For the text-containing cell, return its midpoint in (x, y) coordinate format. 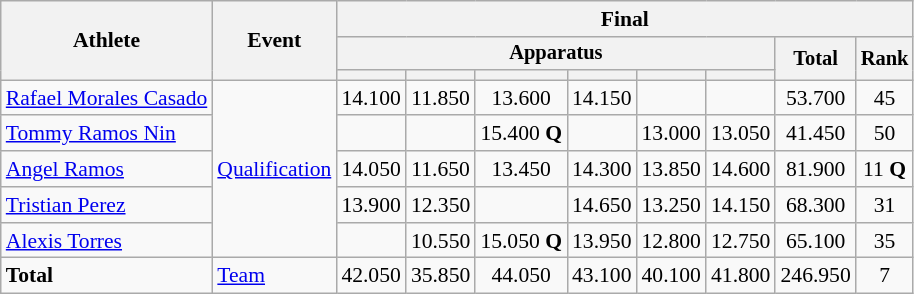
13.950 (602, 241)
Tommy Ramos Nin (107, 134)
13.850 (670, 169)
12.750 (740, 241)
Apparatus (556, 54)
41.800 (740, 276)
13.000 (670, 134)
13.250 (670, 205)
Final (624, 19)
68.300 (815, 205)
Alexis Torres (107, 241)
43.100 (602, 276)
12.800 (670, 241)
53.700 (815, 98)
35.850 (440, 276)
13.600 (521, 98)
14.650 (602, 205)
Rafael Morales Casado (107, 98)
12.350 (440, 205)
41.450 (815, 134)
Rank (885, 58)
Athlete (107, 40)
40.100 (670, 276)
246.950 (815, 276)
11 Q (885, 169)
14.300 (602, 169)
44.050 (521, 276)
14.050 (370, 169)
15.400 Q (521, 134)
10.550 (440, 241)
65.100 (815, 241)
Qualification (274, 169)
14.100 (370, 98)
11.850 (440, 98)
Event (274, 40)
50 (885, 134)
35 (885, 241)
42.050 (370, 276)
13.050 (740, 134)
7 (885, 276)
45 (885, 98)
13.900 (370, 205)
11.650 (440, 169)
Angel Ramos (107, 169)
15.050 Q (521, 241)
31 (885, 205)
81.900 (815, 169)
Tristian Perez (107, 205)
13.450 (521, 169)
Team (274, 276)
14.600 (740, 169)
